Determine the [x, y] coordinate at the center of the cell enclosing the given text.  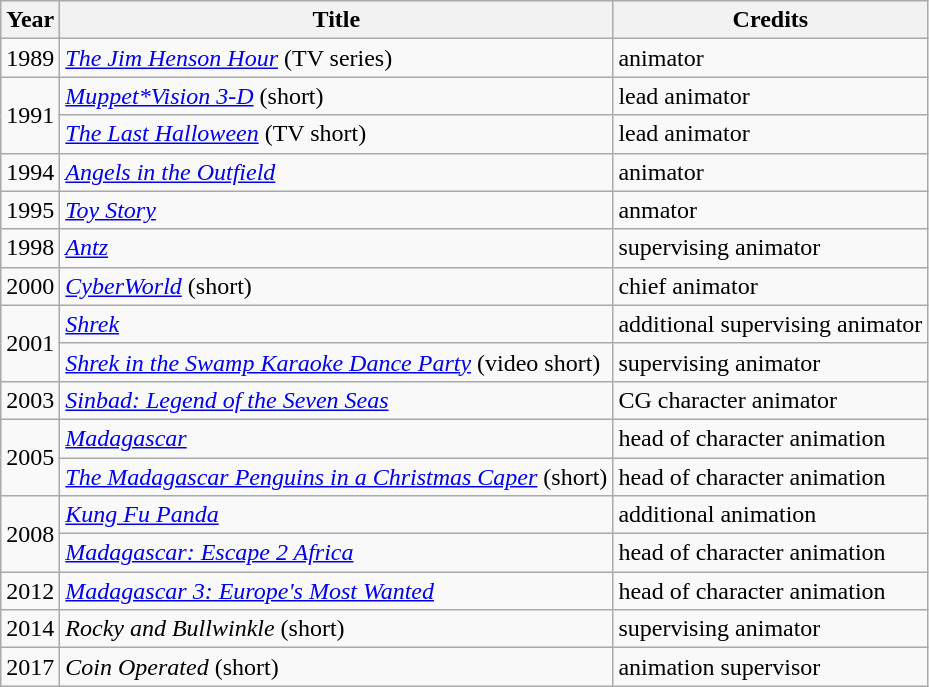
2012 [30, 591]
2001 [30, 343]
chief animator [770, 286]
2005 [30, 457]
The Madagascar Penguins in a Christmas Caper (short) [336, 477]
2008 [30, 534]
2003 [30, 400]
The Jim Henson Hour (TV series) [336, 58]
1989 [30, 58]
Year [30, 20]
1994 [30, 172]
CG character animator [770, 400]
CyberWorld (short) [336, 286]
Madagascar: Escape 2 Africa [336, 553]
Shrek in the Swamp Karaoke Dance Party (video short) [336, 362]
2014 [30, 629]
Toy Story [336, 210]
Shrek [336, 324]
2017 [30, 667]
The Last Halloween (TV short) [336, 134]
Muppet*Vision 3-D (short) [336, 96]
Angels in the Outfield [336, 172]
1995 [30, 210]
Coin Operated (short) [336, 667]
2000 [30, 286]
1998 [30, 248]
Madagascar 3: Europe's Most Wanted [336, 591]
1991 [30, 115]
Kung Fu Panda [336, 515]
additional supervising animator [770, 324]
Sinbad: Legend of the Seven Seas [336, 400]
Rocky and Bullwinkle (short) [336, 629]
Title [336, 20]
Credits [770, 20]
additional animation [770, 515]
animation supervisor [770, 667]
Antz [336, 248]
anmator [770, 210]
Madagascar [336, 438]
